Pinpoint the cell where the given text exists, returning its (X, Y) midpoint coordinate. 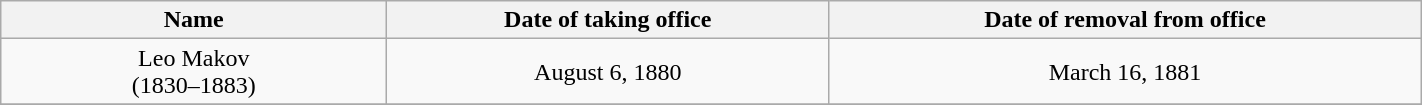
March 16, 1881 (1126, 72)
August 6, 1880 (608, 72)
Date of removal from office (1126, 20)
Date of taking office (608, 20)
Name (194, 20)
Leo Makov(1830–1883) (194, 72)
